Determine the [x, y] coordinate at the center of the cell enclosing the given text.  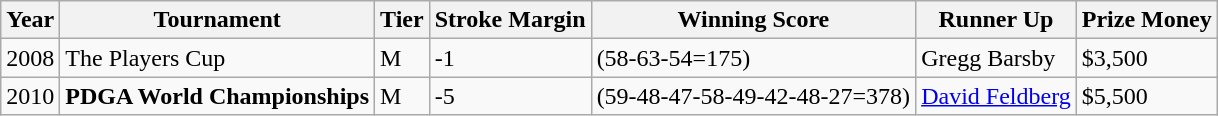
(58-63-54=175) [754, 58]
The Players Cup [218, 58]
-1 [510, 58]
Runner Up [996, 20]
PDGA World Championships [218, 96]
Gregg Barsby [996, 58]
-5 [510, 96]
Prize Money [1146, 20]
Stroke Margin [510, 20]
David Feldberg [996, 96]
2010 [30, 96]
Year [30, 20]
2008 [30, 58]
Tournament [218, 20]
Tier [402, 20]
$3,500 [1146, 58]
$5,500 [1146, 96]
(59-48-47-58-49-42-48-27=378) [754, 96]
Winning Score [754, 20]
